Capture the cell that displays the provided text and extract its (X, Y) central coordinate. 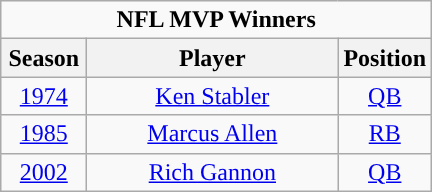
RB (385, 134)
NFL MVP Winners (216, 20)
Position (385, 58)
1974 (44, 96)
Season (44, 58)
1985 (44, 134)
Player (212, 58)
2002 (44, 172)
Marcus Allen (212, 134)
Rich Gannon (212, 172)
Ken Stabler (212, 96)
